Find where the given text appears and provide that cell's center as [X, Y] coordinate. 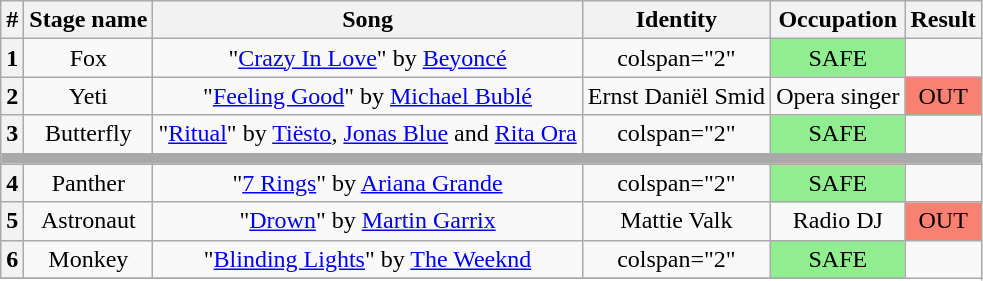
"Feeling Good" by Michael Bublé [368, 96]
Result [943, 20]
Stage name [88, 20]
5 [12, 221]
Yeti [88, 96]
"Crazy In Love" by Beyoncé [368, 58]
Butterfly [88, 134]
"Blinding Lights" by The Weeknd [368, 259]
Radio DJ [838, 221]
Occupation [838, 20]
Ernst Daniël Smid [676, 96]
1 [12, 58]
# [12, 20]
"Ritual" by Tiësto, Jonas Blue and Rita Ora [368, 134]
Monkey [88, 259]
"Drown" by Martin Garrix [368, 221]
"7 Rings" by Ariana Grande [368, 183]
2 [12, 96]
Song [368, 20]
6 [12, 259]
4 [12, 183]
Identity [676, 20]
Panther [88, 183]
Astronaut [88, 221]
Fox [88, 58]
Mattie Valk [676, 221]
3 [12, 134]
Opera singer [838, 96]
